Output the (x, y) coordinate of the center of the cell containing the given text.  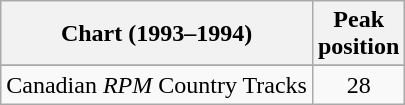
28 (358, 85)
Canadian RPM Country Tracks (157, 85)
Chart (1993–1994) (157, 34)
Peakposition (358, 34)
